Capture the cell that displays the provided text and extract its [x, y] central coordinate. 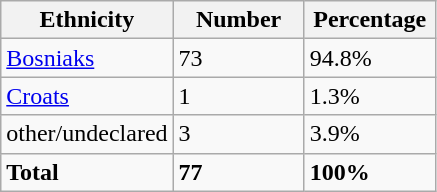
other/undeclared [87, 134]
3.9% [370, 134]
Percentage [370, 20]
Ethnicity [87, 20]
73 [238, 58]
100% [370, 172]
Number [238, 20]
Total [87, 172]
77 [238, 172]
Bosniaks [87, 58]
1 [238, 96]
94.8% [370, 58]
3 [238, 134]
1.3% [370, 96]
Croats [87, 96]
